For the text-containing cell, return its midpoint in [X, Y] coordinate format. 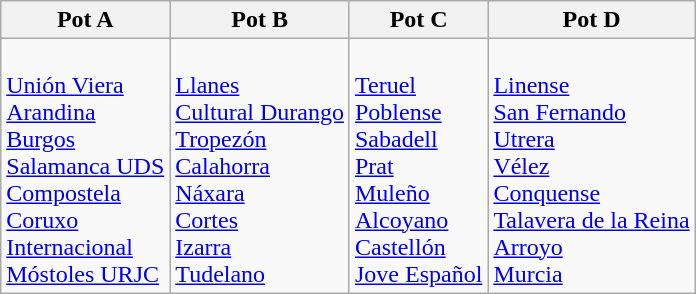
Pot C [418, 20]
Pot D [592, 20]
Unión Viera Arandina Burgos Salamanca UDS Compostela Coruxo Internacional Móstoles URJC [86, 166]
Teruel Poblense Sabadell Prat Muleño Alcoyano Castellón Jove Español [418, 166]
Linense San Fernando Utrera Vélez Conquense Talavera de la Reina Arroyo Murcia [592, 166]
Pot B [260, 20]
Pot A [86, 20]
Llanes Cultural Durango Tropezón Calahorra Náxara Cortes Izarra Tudelano [260, 166]
